Return the [x, y] coordinate for the center point of the cell that contains the specified text.  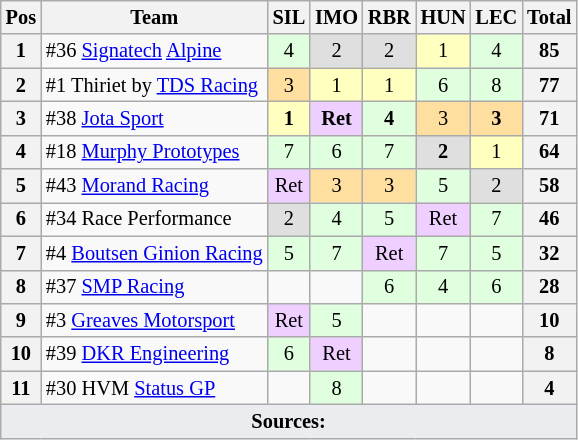
71 [549, 118]
32 [549, 253]
Pos [21, 17]
#37 SMP Racing [154, 287]
#39 DKR Engineering [154, 354]
#38 Jota Sport [154, 118]
11 [21, 388]
#36 Signatech Alpine [154, 51]
#3 Greaves Motorsport [154, 320]
28 [549, 287]
#18 Murphy Prototypes [154, 152]
#43 Morand Racing [154, 186]
Sources: [289, 421]
77 [549, 85]
LEC [497, 17]
SIL [290, 17]
Total [549, 17]
#4 Boutsen Ginion Racing [154, 253]
Team [154, 17]
RBR [390, 17]
85 [549, 51]
#1 Thiriet by TDS Racing [154, 85]
#34 Race Performance [154, 219]
58 [549, 186]
46 [549, 219]
9 [21, 320]
#30 HVM Status GP [154, 388]
64 [549, 152]
IMO [336, 17]
HUN [444, 17]
